For the text-containing cell, return its midpoint in [X, Y] coordinate format. 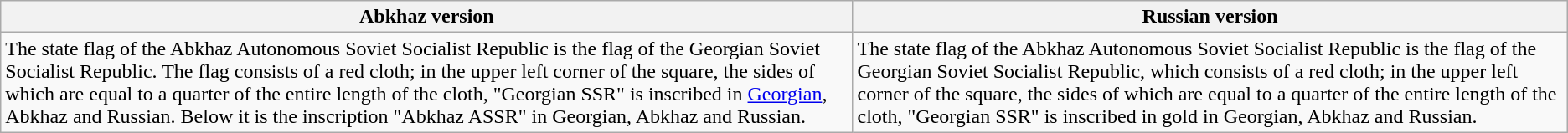
Russian version [1210, 17]
Abkhaz version [427, 17]
